Detect which cell encompasses the target text, then output its (x, y) center coordinate. 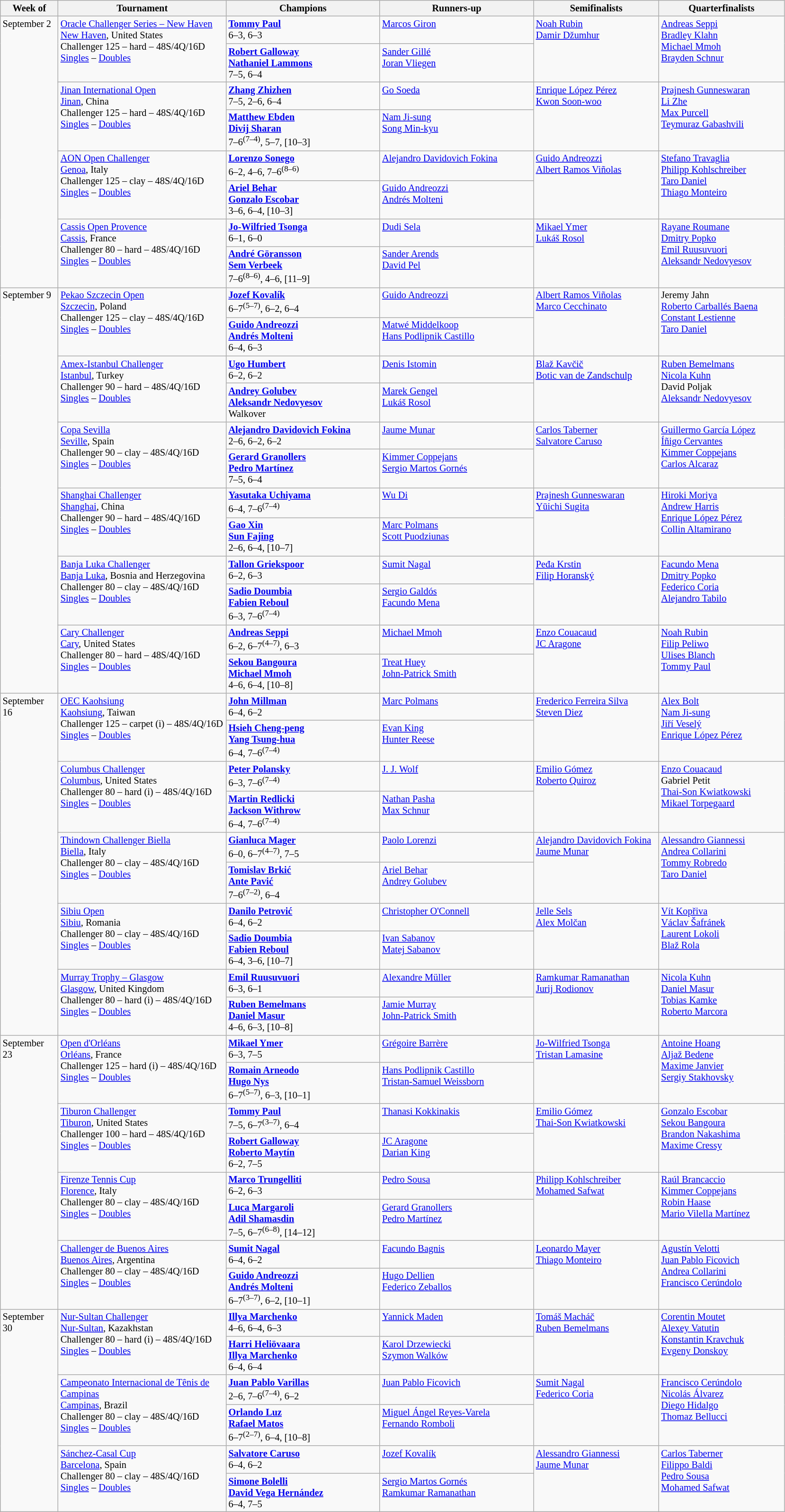
Nicola Kuhn Daniel Masur Tobias Kamke Roberto Marcora (722, 1002)
Emilio Gómez Thai-Son Kwiatkowski (597, 1138)
Shanghai ChallengerShanghai, China Challenger 90 – hard – 48S/4Q/16DSingles – Doubles (142, 522)
Vít Kopřiva Václav Šafránek Laurent Lokoli Blaž Rola (722, 936)
Harri Heliövaara Illya Marchenko6–4, 6–4 (303, 1355)
Noah Rubin Filip Peliwo Ulises Blanch Tommy Paul (722, 659)
Guido Andreozzi (456, 302)
Challenger de Buenos AiresBuenos Aires, Argentina Challenger 80 – clay – 48S/4Q/16DSingles – Doubles (142, 1275)
John Millman6–4, 6–2 (303, 707)
Quarterfinalists (722, 8)
Wu Di (456, 503)
Marcos Giron (456, 30)
Tallon Griekspoor6–2, 6–3 (303, 570)
Tommy Paul6–3, 6–3 (303, 30)
Enrique López Pérez Kwon Soon-woo (597, 116)
Luca Margaroli Adil Shamasdin7–5, 6–7(6–8), [14–12] (303, 1220)
Andrey Golubev Aleksandr NedovyesovWalkover (303, 402)
Christopher O'Connell (456, 917)
Sadio Doumbia Fabien Reboul6–4, 3–6, [10–7] (303, 950)
Martin Redlicki Jackson Withrow6–4, 7–6(7–4) (303, 812)
Jozef Kovalík6–7(5–7), 6–2, 6–4 (303, 302)
Robert Galloway Nathaniel Lammons7–5, 6–4 (303, 63)
Sumit Nagal6–4, 6–2 (303, 1254)
Gao Xin Sun Fajing2–6, 6–4, [10–7] (303, 537)
Sander Arends David Pel (456, 267)
Jeremy Jahn Roberto Carballés Baena Constant Lestienne Taro Daniel (722, 322)
Corentin Moutet Alexey Vatutin Konstantin Kravchuk Evgeny Donskoy (722, 1342)
Evan King Hunter Reese (456, 741)
Alexandre Müller (456, 983)
Sander Gillé Joran Vliegen (456, 63)
Sánchez-Casal CupBarcelona, Spain Challenger 80 – clay – 48S/4Q/16DSingles – Doubles (142, 1478)
Guido Andreozzi Albert Ramos Viñolas (597, 185)
Pekao Szczecin OpenSzczecin, Poland Challenger 125 – clay – 48S/4Q/16DSingles – Doubles (142, 322)
September 23 (29, 1172)
Danilo Petrović6–4, 6–2 (303, 917)
Gonzalo Escobar Sekou Bangoura Brandon Nakashima Maxime Cressy (722, 1138)
Enzo Couacaud JC Aragone (597, 659)
Sumit Nagal (456, 570)
Stefano Travaglia Philipp Kohlschreiber Taro Daniel Thiago Monteiro (722, 185)
Campeonato Internacional de Tênis de CampinasCampinas, Brazil Challenger 80 – clay – 48S/4Q/16DSingles – Doubles (142, 1410)
Sadio Doumbia Fabien Reboul6–3, 7–6(7–4) (303, 604)
Philipp Kohlschreiber Mohamed Safwat (597, 1206)
Frederico Ferreira Silva Steven Diez (597, 727)
Paolo Lorenzi (456, 847)
Yannick Maden (456, 1323)
Leonardo Mayer Thiago Monteiro (597, 1275)
Marc Polmans Scott Puodziunas (456, 537)
Tomislav Brkić Ante Pavić7–6(7–2), 6–4 (303, 883)
Tommy Paul7–5, 6–7(3–7), 6–4 (303, 1119)
Treat Huey John-Patrick Smith (456, 674)
Gerard Granollers Pedro Martínez7–5, 6–4 (303, 469)
Prajnesh Gunneswaran Yūichi Sugita (597, 522)
Albert Ramos Viñolas Marco Cecchinato (597, 322)
J. J. Wolf (456, 776)
Ivan Sabanov Matej Sabanov (456, 950)
Sibiu OpenSibiu, Romania Challenger 80 – clay – 48S/4Q/16DSingles – Doubles (142, 936)
AON Open ChallengerGenoa, Italy Challenger 125 – clay – 48S/4Q/16DSingles – Doubles (142, 185)
Emil Ruusuvuori6–3, 6–1 (303, 983)
Pedro Sousa (456, 1185)
Runners-up (456, 8)
Raúl Brancaccio Kimmer Coppejans Robin Haase Mario Vilella Martínez (722, 1206)
Karol Drzewiecki Szymon Walków (456, 1355)
Peđa Krstin Filip Horanský (597, 591)
Ariel Behar Gonzalo Escobar3–6, 6–4, [10–3] (303, 200)
JC Aragone Darian King (456, 1153)
Michael Mmoh (456, 640)
Carlos Taberner Filippo Baldi Pedro Sousa Mohamed Safwat (722, 1478)
Sergio Galdós Facundo Mena (456, 604)
Tiburon ChallengerTiburon, United States Challenger 100 – hard – 48S/4Q/16DSingles – Doubles (142, 1138)
Thanasi Kokkinakis (456, 1119)
Marco Trungelliti6–2, 6–3 (303, 1185)
Cassis Open ProvenceCassis, France Challenger 80 – hard – 48S/4Q/16DSingles – Doubles (142, 254)
Facundo Mena Dmitry Popko Federico Coria Alejandro Tabilo (722, 591)
Juan Pablo Varillas2–6, 7–6(7–4), 6–2 (303, 1389)
Andreas Seppi Bradley Klahn Michael Mmoh Brayden Schnur (722, 49)
Francisco Cerúndolo Nicolás Álvarez Diego Hidalgo Thomaz Bellucci (722, 1410)
Ariel Behar Andrey Golubev (456, 883)
Antoine Hoang Aljaž Bedene Maxime Janvier Sergiy Stakhovsky (722, 1070)
Miguel Ángel Reyes-Varela Fernando Romboli (456, 1425)
OEC KaohsiungKaohsiung, Taiwan Challenger 125 – carpet (i) – 48S/4Q/16DSingles – Doubles (142, 727)
Enzo Couacaud Gabriel Petit Thai-Son Kwiatkowski Mikael Torpegaard (722, 797)
Matthew Ebden Divij Sharan7–6(7–4), 5–7, [10–3] (303, 130)
September 30 (29, 1410)
Illya Marchenko4–6, 6–4, 6–3 (303, 1323)
Nathan Pasha Max Schnur (456, 812)
Marek Gengel Lukáš Rosol (456, 402)
Alejandro Davidovich Fokina2–6, 6–2, 6–2 (303, 435)
Jozef Kovalík (456, 1459)
Murray Trophy – GlasgowGlasgow, United Kingdom Challenger 80 – hard (i) – 48S/4Q/16DSingles – Doubles (142, 1002)
Salvatore Caruso6–4, 6–2 (303, 1459)
Semifinalists (597, 8)
Amex-Istanbul ChallengerIstanbul, Turkey Challenger 90 – hard – 48S/4Q/16DSingles – Doubles (142, 389)
Dudi Sela (456, 233)
Gerard Granollers Pedro Martínez (456, 1220)
Guido Andreozzi Andrés Molteni6–4, 6–3 (303, 336)
Grégoire Barrère (456, 1049)
Andreas Seppi6–2, 6–7(4–7), 6–3 (303, 640)
Lorenzo Sonego6–2, 4–6, 7–6(8–6) (303, 166)
Ramkumar Ramanathan Jurij Rodionov (597, 1002)
Guido Andreozzi Andrés Molteni (456, 200)
Alex Bolt Nam Ji-sung Jiří Veselý Enrique López Pérez (722, 727)
Hans Podlipnik Castillo Tristan-Samuel Weissborn (456, 1083)
Jo-Wilfried Tsonga Tristan Lamasine (597, 1070)
Nam Ji-sung Song Min-kyu (456, 130)
Open d'OrléansOrléans, France Challenger 125 – hard (i) – 48S/4Q/16DSingles – Doubles (142, 1070)
Zhang Zhizhen7–5, 2–6, 6–4 (303, 96)
Ugo Humbert6–2, 6–2 (303, 370)
Alessandro Giannessi Andrea Collarini Tommy Robredo Taro Daniel (722, 868)
Simone Bolelli David Vega Hernández6–4, 7–5 (303, 1493)
Ruben Bemelmans Nicola Kuhn David Poljak Aleksandr Nedovyesov (722, 389)
Marc Polmans (456, 707)
Denis Istomin (456, 370)
André Göransson Sem Verbeek7–6(8–6), 4–6, [11–9] (303, 267)
Gianluca Mager6–0, 6–7(4–7), 7–5 (303, 847)
Noah Rubin Damir Džumhur (597, 49)
Emilio Gómez Roberto Quiroz (597, 797)
Alejandro Davidovich Fokina (456, 166)
Champions (303, 8)
Hsieh Cheng-peng Yang Tsung-hua6–4, 7–6(7–4) (303, 741)
Guido Andreozzi Andrés Molteni6–7(3–7), 6–2, [10–1] (303, 1288)
Jo-Wilfried Tsonga6–1, 6–0 (303, 233)
Firenze Tennis CupFlorence, Italy Challenger 80 – clay – 48S/4Q/16DSingles – Doubles (142, 1206)
Sumit Nagal Federico Coria (597, 1410)
Columbus ChallengerColumbus, United States Challenger 80 – hard (i) – 48S/4Q/16DSingles – Doubles (142, 797)
Thindown Challenger BiellaBiella, Italy Challenger 80 – clay – 48S/4Q/16DSingles – Doubles (142, 868)
Hugo Dellien Federico Zeballos (456, 1288)
Mikael Ymer Lukáš Rosol (597, 254)
Orlando Luz Rafael Matos6–7(2–7), 6–4, [10–8] (303, 1425)
Agustín Velotti Juan Pablo Ficovich Andrea Collarini Francisco Cerúndolo (722, 1275)
Copa SevillaSeville, Spain Challenger 90 – clay – 48S/4Q/16DSingles – Doubles (142, 454)
Prajnesh Gunneswaran Li Zhe Max Purcell Teymuraz Gabashvili (722, 116)
Week of (29, 8)
Robert Galloway Roberto Maytín6–2, 7–5 (303, 1153)
Nur-Sultan ChallengerNur-Sultan, Kazakhstan Challenger 80 – hard (i) – 48S/4Q/16DSingles – Doubles (142, 1342)
Jamie Murray John-Patrick Smith (456, 1016)
Peter Polansky6–3, 7–6(7–4) (303, 776)
Banja Luka ChallengerBanja Luka, Bosnia and Herzegovina Challenger 80 – clay – 48S/4Q/16DSingles – Doubles (142, 591)
Alejandro Davidovich Fokina Jaume Munar (597, 868)
Cary ChallengerCary, United States Challenger 80 – hard – 48S/4Q/16DSingles – Doubles (142, 659)
Sergio Martos Gornés Ramkumar Ramanathan (456, 1493)
Yasutaka Uchiyama6–4, 7–6(7–4) (303, 503)
Jinan International OpenJinan, China Challenger 125 – hard – 48S/4Q/16DSingles – Doubles (142, 116)
Rayane Roumane Dmitry Popko Emil Ruusuvuori Aleksandr Nedovyesov (722, 254)
Facundo Bagnis (456, 1254)
September 9 (29, 490)
Ruben Bemelmans Daniel Masur4–6, 6–3, [10–8] (303, 1016)
Tomáš Macháč Ruben Bemelmans (597, 1342)
Mikael Ymer6–3, 7–5 (303, 1049)
Go Soeda (456, 96)
Alessandro Giannessi Jaume Munar (597, 1478)
Hiroki Moriya Andrew Harris Enrique López Pérez Collin Altamirano (722, 522)
Juan Pablo Ficovich (456, 1389)
Carlos Taberner Salvatore Caruso (597, 454)
Jaume Munar (456, 435)
Kimmer Coppejans Sergio Martos Gornés (456, 469)
Blaž Kavčič Botic van de Zandschulp (597, 389)
September 16 (29, 864)
Romain Arneodo Hugo Nys6–7(5–7), 6–3, [10–1] (303, 1083)
Oracle Challenger Series – New HavenNew Haven, United States Challenger 125 – hard – 48S/4Q/16DSingles – Doubles (142, 49)
Tournament (142, 8)
September 2 (29, 151)
Guillermo García López Íñigo Cervantes Kimmer Coppejans Carlos Alcaraz (722, 454)
Matwé Middelkoop Hans Podlipnik Castillo (456, 336)
Jelle Sels Alex Molčan (597, 936)
Sekou Bangoura Michael Mmoh4–6, 6–4, [10–8] (303, 674)
